Provide the (X, Y) coordinate of the cell's center where the given text is located.  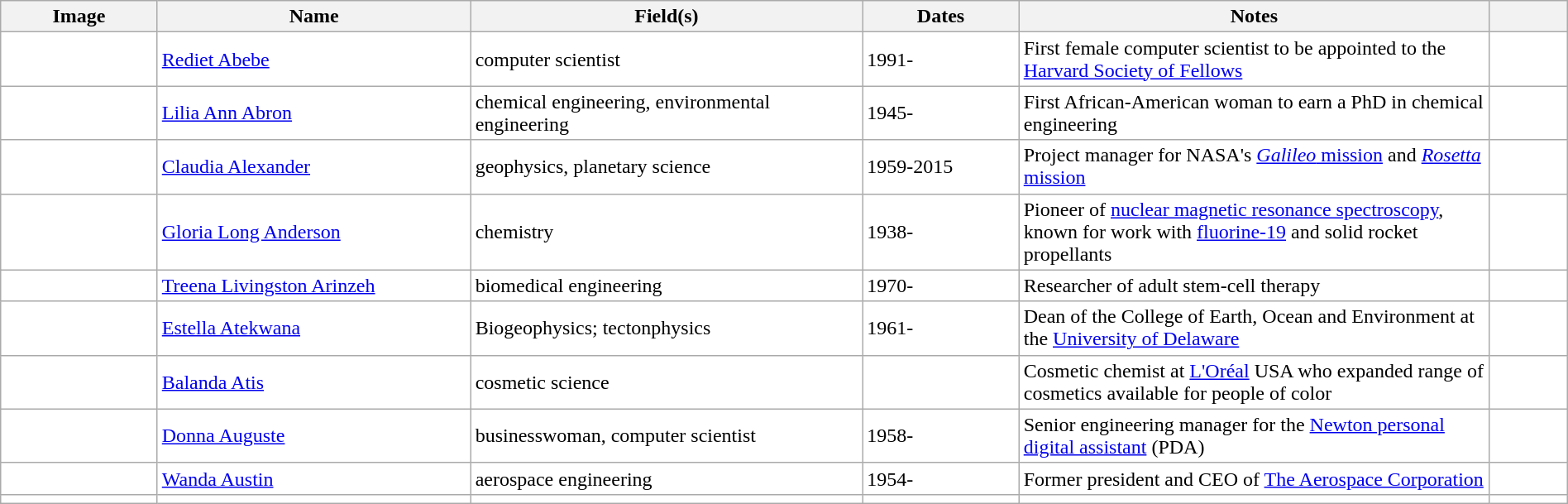
Lilia Ann Abron (314, 113)
cosmetic science (667, 382)
1958- (941, 435)
Dates (941, 17)
First African-American woman to earn a PhD in chemical engineering (1254, 113)
First female computer scientist to be appointed to the Harvard Society of Fellows (1254, 60)
Former president and CEO of The Aerospace Corporation (1254, 478)
Dean of the College of Earth, Ocean and Environment at the University of Delaware (1254, 328)
computer scientist (667, 60)
chemical engineering, environmental engineering (667, 113)
biomedical engineering (667, 286)
Pioneer of nuclear magnetic resonance spectroscopy, known for work with fluorine-19 and solid rocket propellants (1254, 232)
businesswoman, computer scientist (667, 435)
1938- (941, 232)
Treena Livingston Arinzeh (314, 286)
1991- (941, 60)
Senior engineering manager for the Newton personal digital assistant (PDA) (1254, 435)
Rediet Abebe (314, 60)
Cosmetic chemist at L'Oréal USA who expanded range of cosmetics available for people of color (1254, 382)
Researcher of adult stem-cell therapy (1254, 286)
Estella Atekwana (314, 328)
Claudia Alexander (314, 167)
Name (314, 17)
Wanda Austin (314, 478)
Field(s) (667, 17)
geophysics, planetary science (667, 167)
Biogeophysics; tectonphysics (667, 328)
Gloria Long Anderson (314, 232)
1970- (941, 286)
Image (79, 17)
Balanda Atis (314, 382)
Donna Auguste (314, 435)
chemistry (667, 232)
Project manager for NASA's Galileo mission and Rosetta mission (1254, 167)
1954- (941, 478)
1945- (941, 113)
aerospace engineering (667, 478)
1959-2015 (941, 167)
Notes (1254, 17)
1961- (941, 328)
